Provide the [x, y] coordinate of the cell's center where the given text is located.  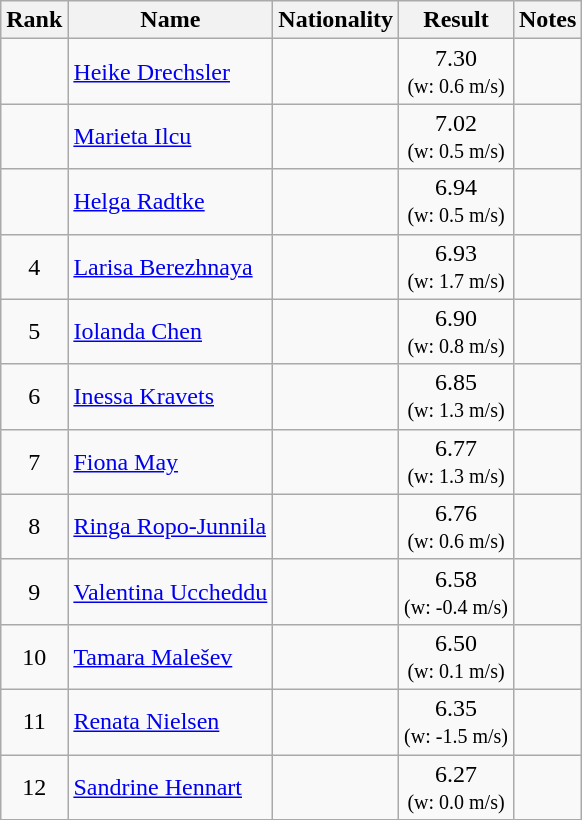
Name [170, 20]
Notes [547, 20]
6 [34, 396]
Sandrine Hennart [170, 786]
Larisa Berezhnaya [170, 266]
Renata Nielsen [170, 722]
Ringa Ropo-Junnila [170, 526]
6.35(w: -1.5 m/s) [456, 722]
6.76(w: 0.6 m/s) [456, 526]
10 [34, 656]
6.77(w: 1.3 m/s) [456, 462]
Tamara Malešev [170, 656]
6.94(w: 0.5 m/s) [456, 202]
4 [34, 266]
7.30(w: 0.6 m/s) [456, 72]
Marieta Ilcu [170, 136]
11 [34, 722]
6.85(w: 1.3 m/s) [456, 396]
Result [456, 20]
Nationality [336, 20]
6.90(w: 0.8 m/s) [456, 332]
Heike Drechsler [170, 72]
12 [34, 786]
Inessa Kravets [170, 396]
Iolanda Chen [170, 332]
Fiona May [170, 462]
5 [34, 332]
6.93(w: 1.7 m/s) [456, 266]
6.27(w: 0.0 m/s) [456, 786]
7.02(w: 0.5 m/s) [456, 136]
6.58(w: -0.4 m/s) [456, 592]
Rank [34, 20]
Valentina Uccheddu [170, 592]
Helga Radtke [170, 202]
9 [34, 592]
8 [34, 526]
6.50(w: 0.1 m/s) [456, 656]
7 [34, 462]
